Extract the (X, Y) coordinate from the center of the cell holding the provided text.  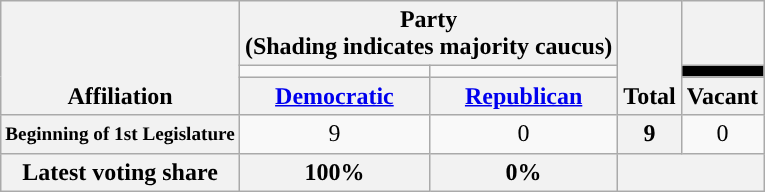
Republican (523, 96)
Vacant (722, 96)
Democratic (334, 96)
Party (Shading indicates majority caucus) (428, 34)
Latest voting share (120, 172)
0% (523, 172)
Total (650, 58)
Beginning of 1st Legislature (120, 134)
Affiliation (120, 58)
100% (334, 172)
